Return the (x, y) coordinate for the center point of the cell that contains the specified text.  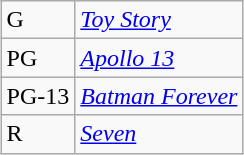
PG (38, 58)
Seven (159, 134)
Apollo 13 (159, 58)
PG-13 (38, 96)
Batman Forever (159, 96)
G (38, 20)
R (38, 134)
Toy Story (159, 20)
